Scan for the cell matching the given text and deliver its [X, Y] coordinate at center. 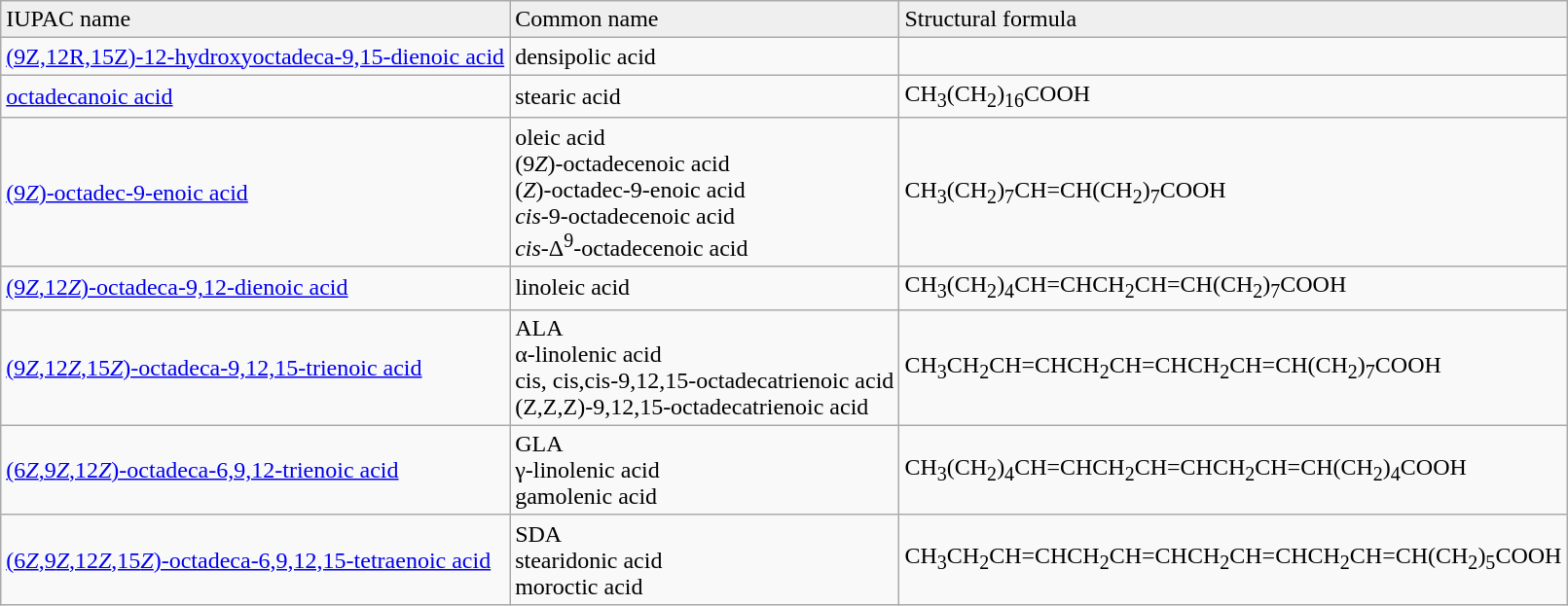
stearic acid [705, 96]
IUPAC name [255, 19]
GLAγ-linolenic acidgamolenic acid [705, 470]
(6Z,9Z,12Z,15Z)-octadeca-6,9,12,15-tetraenoic acid [255, 559]
linoleic acid [705, 288]
SDAstearidonic acidmoroctic acid [705, 559]
CH3CH2CH=CHCH2CH=CHCH2CH=CHCH2CH=CH(CH2)5COOH [1233, 559]
octadecanoic acid [255, 96]
ALAα-linolenic acidcis, cis,cis-9,12,15-octadecatrienoic acid(Z,Z,Z)-9,12,15-octadecatrienoic acid [705, 368]
Common name [705, 19]
(6Z,9Z,12Z)-octadeca-6,9,12-trienoic acid [255, 470]
CH3(CH2)4CH=CHCH2CH=CH(CH2)7COOH [1233, 288]
(9Z)-octadec-9-enoic acid [255, 193]
(9Z,12Z)-octadeca-9,12-dienoic acid [255, 288]
(9Z,12Z,15Z)-octadeca-9,12,15-trienoic acid [255, 368]
CH3(CH2)7CH=CH(CH2)7COOH [1233, 193]
(9Z,12R,15Z)-12-hydroxyoctadeca-9,15-dienoic acid [255, 56]
CH3CH2CH=CHCH2CH=CHCH2CH=CH(CH2)7COOH [1233, 368]
densipolic acid [705, 56]
Structural formula [1233, 19]
oleic acid(9Z)-octadecenoic acid(Z)-octadec-9-enoic acidcis-9-octadecenoic acidcis-Δ9-octadecenoic acid [705, 193]
CH3(CH2)4CH=CHCH2CH=CHCH2CH=CH(CH2)4COOH [1233, 470]
CH3(CH2)16COOH [1233, 96]
